Provide the (X, Y) coordinate of the cell's center where the given text is located.  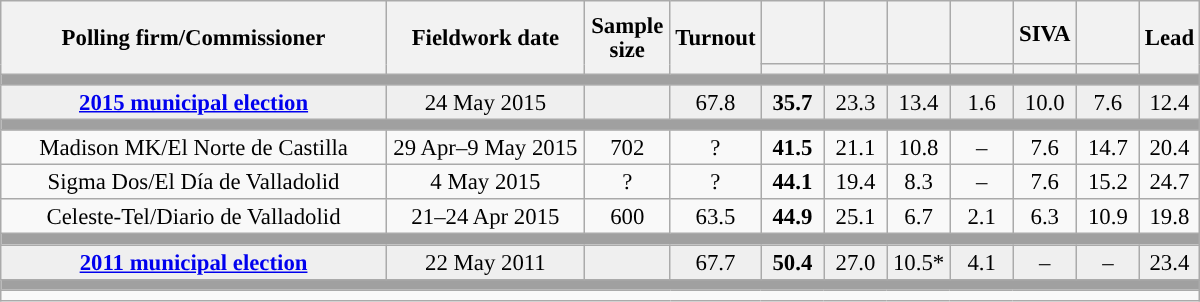
2011 municipal election (194, 262)
44.1 (792, 182)
24.7 (1169, 182)
21.1 (856, 148)
4 May 2015 (485, 182)
22 May 2011 (485, 262)
27.0 (856, 262)
14.7 (1108, 148)
Polling firm/Commissioner (194, 38)
19.8 (1169, 218)
Sigma Dos/El Día de Valladolid (194, 182)
10.9 (1108, 218)
10.8 (918, 148)
10.0 (1044, 102)
600 (627, 218)
29 Apr–9 May 2015 (485, 148)
8.3 (918, 182)
25.1 (856, 218)
Celeste-Tel/Diario de Valladolid (194, 218)
44.9 (792, 218)
67.8 (716, 102)
23.3 (856, 102)
Fieldwork date (485, 38)
67.7 (716, 262)
41.5 (792, 148)
2.1 (982, 218)
Turnout (716, 38)
6.7 (918, 218)
10.5* (918, 262)
12.4 (1169, 102)
15.2 (1108, 182)
50.4 (792, 262)
1.6 (982, 102)
23.4 (1169, 262)
Lead (1169, 38)
SIVA (1044, 32)
6.3 (1044, 218)
13.4 (918, 102)
Madison MK/El Norte de Castilla (194, 148)
24 May 2015 (485, 102)
63.5 (716, 218)
702 (627, 148)
19.4 (856, 182)
21–24 Apr 2015 (485, 218)
20.4 (1169, 148)
2015 municipal election (194, 102)
4.1 (982, 262)
35.7 (792, 102)
Sample size (627, 38)
